Locate the cell with the specified text and output its [X, Y] center coordinate. 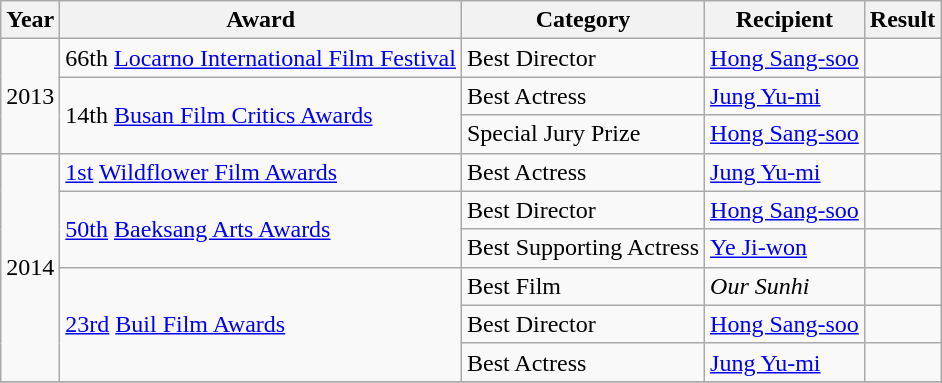
14th Busan Film Critics Awards [261, 115]
Recipient [785, 20]
Best Supporting Actress [582, 248]
23rd Buil Film Awards [261, 324]
Year [30, 20]
Our Sunhi [785, 286]
Award [261, 20]
Special Jury Prize [582, 134]
Best Film [582, 286]
Ye Ji-won [785, 248]
Result [902, 20]
66th Locarno International Film Festival [261, 58]
2014 [30, 267]
2013 [30, 96]
50th Baeksang Arts Awards [261, 229]
Category [582, 20]
1st Wildflower Film Awards [261, 172]
